Find where the given text appears and provide that cell's center as (x, y) coordinate. 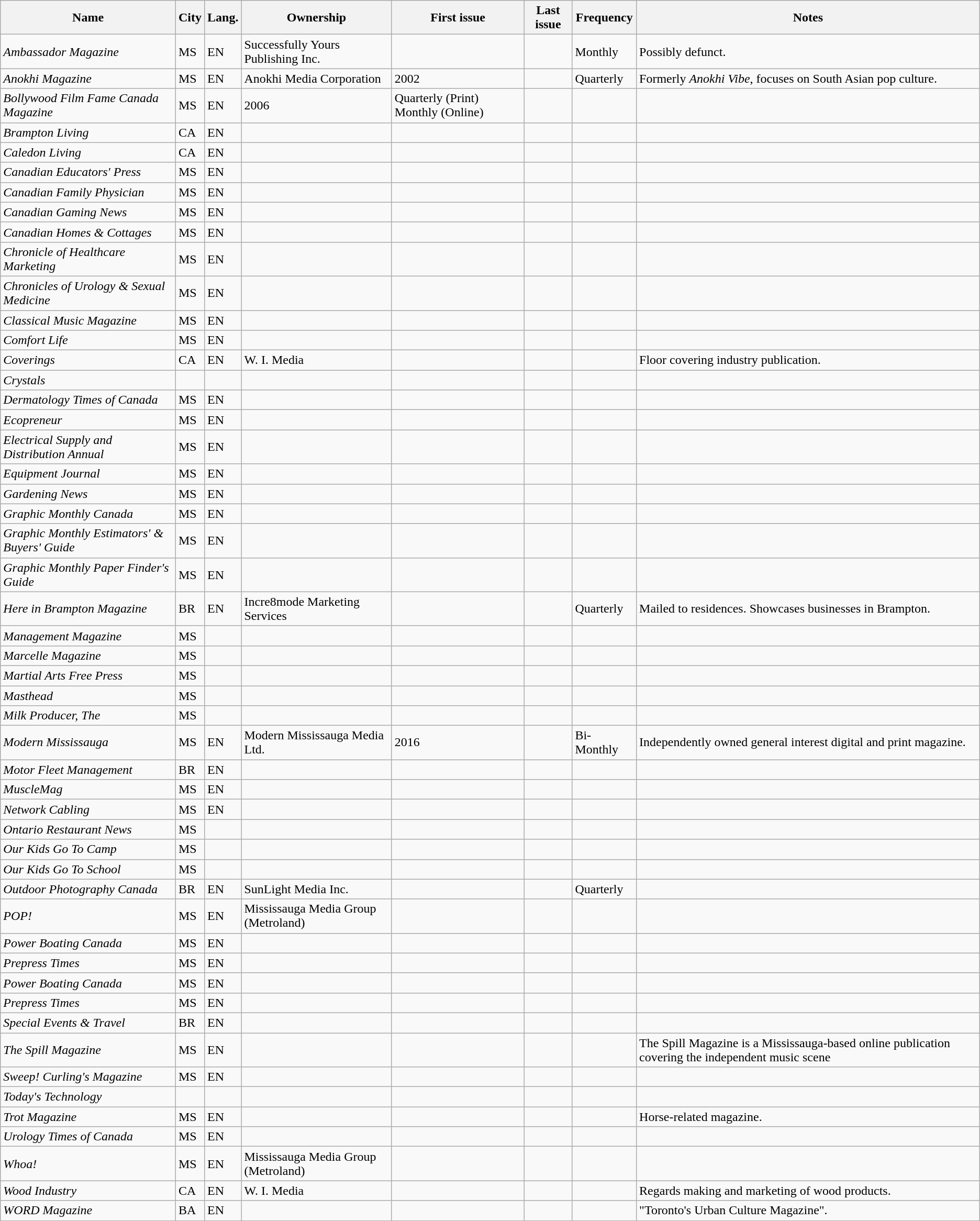
2016 (458, 742)
Network Cabling (88, 809)
Floor covering industry publication. (808, 360)
Here in Brampton Magazine (88, 608)
Ownership (316, 18)
Horse-related magazine. (808, 1117)
Anokhi Media Corporation (316, 79)
Milk Producer, The (88, 716)
Canadian Family Physician (88, 192)
Ontario Restaurant News (88, 829)
2002 (458, 79)
Anokhi Magazine (88, 79)
Comfort Life (88, 340)
Lang. (223, 18)
Trot Magazine (88, 1117)
Martial Arts Free Press (88, 675)
Dermatology Times of Canada (88, 400)
Equipment Journal (88, 474)
Notes (808, 18)
Bollywood Film Fame Canada Magazine (88, 106)
City (190, 18)
Coverings (88, 360)
Canadian Homes & Cottages (88, 232)
Bi-Monthly (604, 742)
Modern Mississauga (88, 742)
Today's Technology (88, 1097)
POP! (88, 916)
2006 (316, 106)
Formerly Anokhi Vibe, focuses on South Asian pop culture. (808, 79)
Urology Times of Canada (88, 1137)
Crystals (88, 380)
Our Kids Go To Camp (88, 849)
Canadian Gaming News (88, 212)
Whoa! (88, 1163)
Name (88, 18)
Chronicles of Urology & Sexual Medicine (88, 293)
Last issue (548, 18)
Sweep! Curling's Magazine (88, 1077)
Motor Fleet Management (88, 770)
Management Magazine (88, 636)
Modern Mississauga Media Ltd. (316, 742)
MuscleMag (88, 790)
Graphic Monthly Estimators' & Buyers' Guide (88, 540)
Incre8mode Marketing Services (316, 608)
Chronicle of Healthcare Marketing (88, 259)
Electrical Supply and Distribution Annual (88, 447)
Gardening News (88, 494)
Classical Music Magazine (88, 320)
Possibly defunct. (808, 51)
Masthead (88, 696)
BA (190, 1211)
Mailed to residences. Showcases businesses in Brampton. (808, 608)
Caledon Living (88, 152)
Ecopreneur (88, 420)
Quarterly (Print) Monthly (Online) (458, 106)
Canadian Educators' Press (88, 172)
"Toronto's Urban Culture Magazine". (808, 1211)
Graphic Monthly Canada (88, 514)
Regards making and marketing of wood products. (808, 1191)
The Spill Magazine is a Mississauga-based online publication covering the independent music scene (808, 1049)
Frequency (604, 18)
Marcelle Magazine (88, 656)
Ambassador Magazine (88, 51)
Successfully Yours Publishing Inc. (316, 51)
WORD Magazine (88, 1211)
The Spill Magazine (88, 1049)
Our Kids Go To School (88, 869)
Monthly (604, 51)
Wood Industry (88, 1191)
Outdoor Photography Canada (88, 889)
SunLight Media Inc. (316, 889)
Independently owned general interest digital and print magazine. (808, 742)
Brampton Living (88, 132)
Special Events & Travel (88, 1023)
Graphic Monthly Paper Finder's Guide (88, 575)
First issue (458, 18)
